Pinpoint the cell where the given text exists, returning its (X, Y) midpoint coordinate. 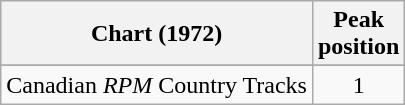
Canadian RPM Country Tracks (157, 85)
Chart (1972) (157, 34)
Peakposition (358, 34)
1 (358, 85)
